Detect which cell encompasses the target text, then output its (x, y) center coordinate. 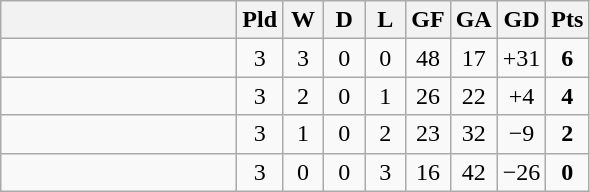
23 (428, 134)
42 (474, 172)
GF (428, 20)
26 (428, 96)
−26 (522, 172)
48 (428, 58)
Pld (260, 20)
4 (568, 96)
6 (568, 58)
32 (474, 134)
Pts (568, 20)
17 (474, 58)
D (344, 20)
22 (474, 96)
−9 (522, 134)
GD (522, 20)
+4 (522, 96)
L (386, 20)
W (304, 20)
+31 (522, 58)
GA (474, 20)
16 (428, 172)
